Find where the given text appears and provide that cell's center as [X, Y] coordinate. 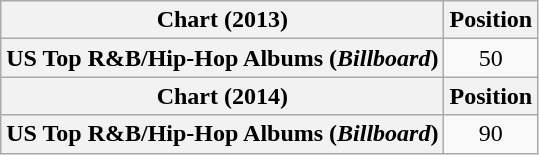
Chart (2013) [222, 20]
Chart (2014) [222, 96]
50 [491, 58]
90 [491, 134]
